Extract the [X, Y] coordinate from the center of the cell holding the provided text.  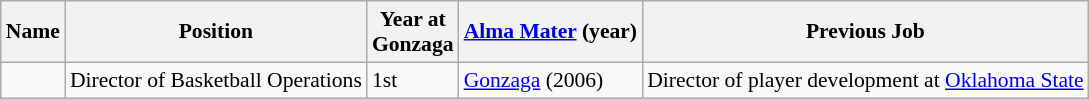
Gonzaga (2006) [551, 80]
Director of Basketball Operations [216, 80]
Previous Job [866, 32]
Director of player development at Oklahoma State [866, 80]
Position [216, 32]
1st [413, 80]
Alma Mater (year) [551, 32]
Year atGonzaga [413, 32]
Name [33, 32]
